Locate the cell with the specified text and output its (X, Y) center coordinate. 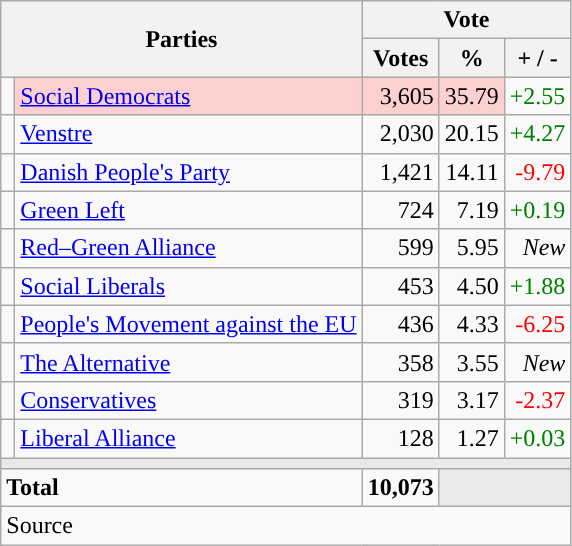
People's Movement against the EU (188, 324)
Vote (466, 20)
3.17 (472, 400)
+0.19 (538, 210)
Conservatives (188, 400)
% (472, 58)
Venstre (188, 134)
14.11 (472, 172)
4.50 (472, 286)
-9.79 (538, 172)
1.27 (472, 438)
319 (400, 400)
+ / - (538, 58)
+0.03 (538, 438)
+4.27 (538, 134)
20.15 (472, 134)
Votes (400, 58)
Parties (182, 39)
7.19 (472, 210)
724 (400, 210)
453 (400, 286)
35.79 (472, 96)
358 (400, 362)
Liberal Alliance (188, 438)
599 (400, 248)
-2.37 (538, 400)
436 (400, 324)
Green Left (188, 210)
5.95 (472, 248)
-6.25 (538, 324)
Social Liberals (188, 286)
10,073 (400, 488)
1,421 (400, 172)
4.33 (472, 324)
+2.55 (538, 96)
Source (286, 526)
+1.88 (538, 286)
The Alternative (188, 362)
2,030 (400, 134)
Red–Green Alliance (188, 248)
3,605 (400, 96)
Danish People's Party (188, 172)
3.55 (472, 362)
Total (182, 488)
128 (400, 438)
Social Democrats (188, 96)
